Output the [X, Y] coordinate of the center of the cell containing the given text.  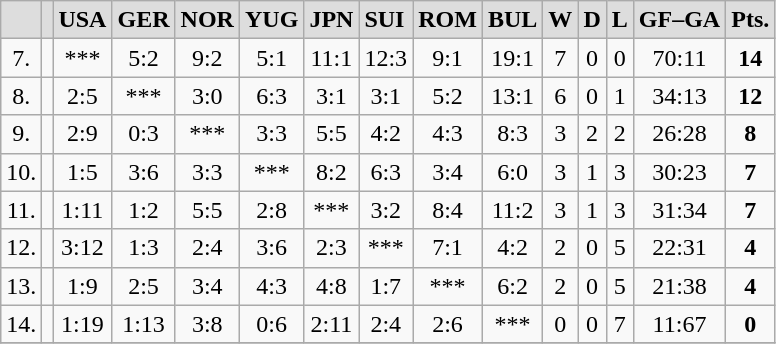
1:13 [144, 324]
BUL [512, 20]
31:34 [679, 210]
6:2 [512, 286]
6 [560, 96]
1:19 [82, 324]
8:3 [512, 134]
2:3 [332, 248]
21:38 [679, 286]
13:1 [512, 96]
8. [22, 96]
2:9 [82, 134]
22:31 [679, 248]
9. [22, 134]
7. [22, 58]
11:2 [512, 210]
8:2 [332, 172]
19:1 [512, 58]
D [592, 20]
11:67 [679, 324]
8:4 [448, 210]
10. [22, 172]
11. [22, 210]
1:7 [386, 286]
3:8 [207, 324]
2:6 [448, 324]
GF–GA [679, 20]
3:2 [386, 210]
L [620, 20]
1:2 [144, 210]
12:3 [386, 58]
6:0 [512, 172]
7:1 [448, 248]
1:9 [82, 286]
2:8 [271, 210]
SUI [386, 20]
USA [82, 20]
1:3 [144, 248]
13. [22, 286]
26:28 [679, 134]
2:11 [332, 324]
W [560, 20]
0:6 [271, 324]
12. [22, 248]
ROM [448, 20]
30:23 [679, 172]
14. [22, 324]
1:11 [82, 210]
JPN [332, 20]
YUG [271, 20]
5:1 [271, 58]
12 [750, 96]
NOR [207, 20]
3:0 [207, 96]
11:1 [332, 58]
70:11 [679, 58]
GER [144, 20]
34:13 [679, 96]
9:2 [207, 58]
3:12 [82, 248]
Pts. [750, 20]
0:3 [144, 134]
14 [750, 58]
8 [750, 134]
9:1 [448, 58]
4:8 [332, 286]
1:5 [82, 172]
